Find where the given text appears and provide that cell's center as (X, Y) coordinate. 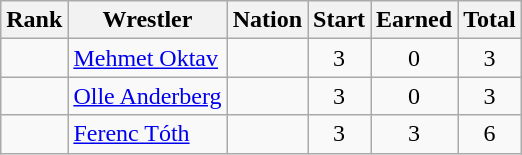
Nation (267, 20)
Start (340, 20)
6 (490, 134)
Ferenc Tóth (148, 134)
Rank (34, 20)
Earned (414, 20)
Olle Anderberg (148, 96)
Total (490, 20)
Wrestler (148, 20)
Mehmet Oktav (148, 58)
